Determine the [x, y] coordinate at the center of the cell enclosing the given text.  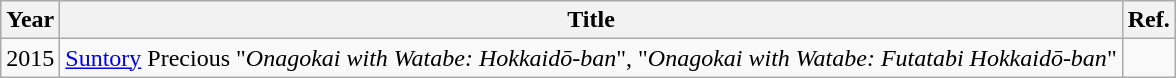
Ref. [1148, 20]
Suntory Precious "Onagokai with Watabe: Hokkaidō-ban", "Onagokai with Watabe: Futatabi Hokkaidō-ban" [591, 58]
Year [30, 20]
2015 [30, 58]
Title [591, 20]
